From the cell containing the given text, extract its center point as (x, y) coordinate. 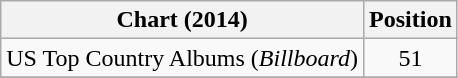
Chart (2014) (182, 20)
Position (411, 20)
US Top Country Albums (Billboard) (182, 58)
51 (411, 58)
